Return the (x, y) coordinate for the center point of the cell that contains the specified text.  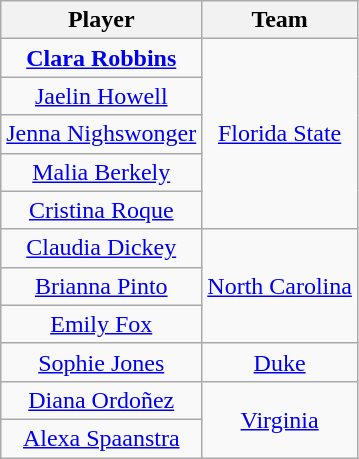
Clara Robbins (102, 58)
Duke (280, 362)
Sophie Jones (102, 362)
Malia Berkely (102, 172)
Florida State (280, 134)
Claudia Dickey (102, 248)
Virginia (280, 419)
Jaelin Howell (102, 96)
Player (102, 20)
Cristina Roque (102, 210)
North Carolina (280, 286)
Jenna Nighswonger (102, 134)
Team (280, 20)
Brianna Pinto (102, 286)
Diana Ordoñez (102, 400)
Alexa Spaanstra (102, 438)
Emily Fox (102, 324)
